Detect which cell encompasses the target text, then output its [x, y] center coordinate. 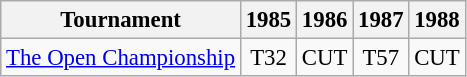
The Open Championship [121, 58]
T32 [268, 58]
1987 [381, 20]
T57 [381, 58]
1986 [325, 20]
1985 [268, 20]
1988 [437, 20]
Tournament [121, 20]
